Search for the cell housing the specified text and yield its (x, y) center coordinate. 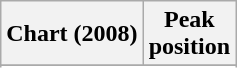
Chart (2008) (72, 34)
Peakposition (189, 34)
